Identify which cell holds the provided text, then report its [X, Y] central coordinate. 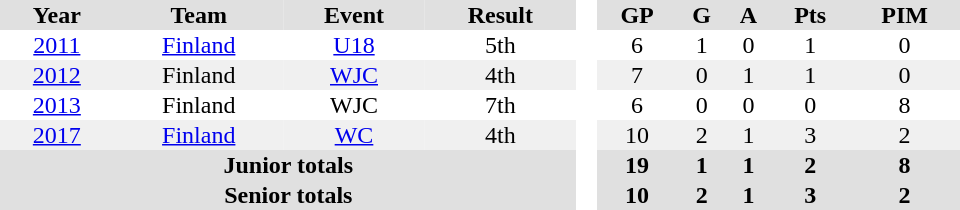
2012 [57, 75]
Result [500, 15]
U18 [354, 45]
7th [500, 105]
PIM [904, 15]
19 [638, 165]
2011 [57, 45]
GP [638, 15]
2017 [57, 135]
Event [354, 15]
WC [354, 135]
G [702, 15]
7 [638, 75]
Pts [810, 15]
Senior totals [288, 195]
Junior totals [288, 165]
A [748, 15]
Year [57, 15]
2013 [57, 105]
Team [199, 15]
5th [500, 45]
